Provide the [X, Y] coordinate of the cell's center where the given text is located.  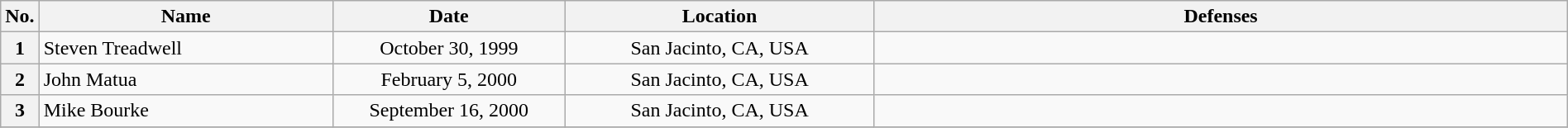
September 16, 2000 [448, 111]
Location [719, 17]
Date [448, 17]
February 5, 2000 [448, 79]
2 [20, 79]
Defenses [1221, 17]
No. [20, 17]
Steven Treadwell [185, 48]
3 [20, 111]
October 30, 1999 [448, 48]
John Matua [185, 79]
1 [20, 48]
Mike Bourke [185, 111]
Name [185, 17]
